Output the (X, Y) coordinate of the center of the cell containing the given text.  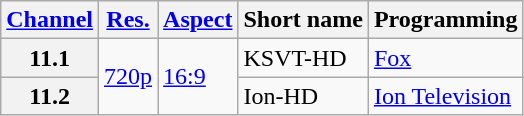
11.1 (50, 58)
Fox (446, 58)
Ion-HD (303, 96)
720p (128, 77)
Aspect (198, 20)
Channel (50, 20)
11.2 (50, 96)
Short name (303, 20)
Ion Television (446, 96)
16:9 (198, 77)
KSVT-HD (303, 58)
Programming (446, 20)
Res. (128, 20)
